Scan for the cell matching the given text and deliver its [X, Y] coordinate at center. 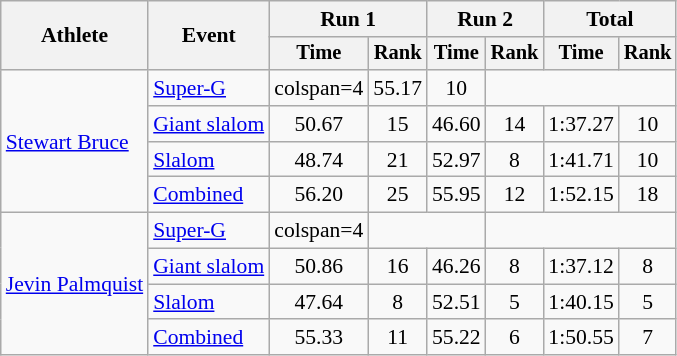
46.60 [456, 124]
1:50.55 [580, 338]
1:37.27 [580, 124]
56.20 [318, 195]
Event [208, 36]
50.86 [318, 267]
1:41.71 [580, 160]
55.95 [456, 195]
Stewart Bruce [74, 141]
Athlete [74, 36]
16 [398, 267]
Run 2 [485, 19]
52.97 [456, 160]
55.17 [398, 88]
50.67 [318, 124]
18 [648, 195]
11 [398, 338]
7 [648, 338]
14 [515, 124]
52.51 [456, 302]
55.22 [456, 338]
6 [515, 338]
Jevin Palmquist [74, 284]
48.74 [318, 160]
46.26 [456, 267]
Run 1 [348, 19]
1:37.12 [580, 267]
55.33 [318, 338]
1:40.15 [580, 302]
15 [398, 124]
25 [398, 195]
47.64 [318, 302]
12 [515, 195]
1:52.15 [580, 195]
Total [610, 19]
21 [398, 160]
